Determine the [x, y] coordinate at the center of the cell enclosing the given text.  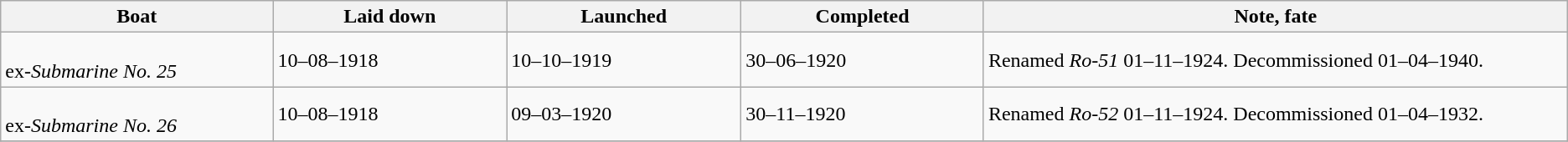
30–11–1920 [863, 114]
30–06–1920 [863, 60]
Renamed Ro-51 01–11–1924. Decommissioned 01–04–1940. [1275, 60]
Boat [137, 17]
10–10–1919 [624, 60]
Laid down [390, 17]
09–03–1920 [624, 114]
ex-Submarine No. 26 [137, 114]
ex-Submarine No. 25 [137, 60]
Note, fate [1275, 17]
Launched [624, 17]
Completed [863, 17]
Renamed Ro-52 01–11–1924. Decommissioned 01–04–1932. [1275, 114]
